From the cell containing the given text, extract its center point as (X, Y) coordinate. 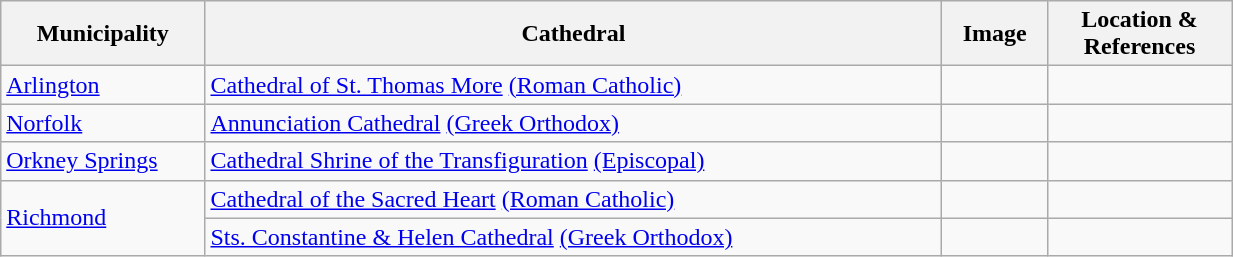
Cathedral Shrine of the Transfiguration (Episcopal) (574, 161)
Richmond (103, 218)
Municipality (103, 34)
Norfolk (103, 123)
Annunciation Cathedral (Greek Orthodox) (574, 123)
Cathedral (574, 34)
Image (995, 34)
Cathedral of the Sacred Heart (Roman Catholic) (574, 199)
Location & References (1139, 34)
Orkney Springs (103, 161)
Arlington (103, 85)
Cathedral of St. Thomas More (Roman Catholic) (574, 85)
Sts. Constantine & Helen Cathedral (Greek Orthodox) (574, 237)
